Find where the given text appears and provide that cell's center as (X, Y) coordinate. 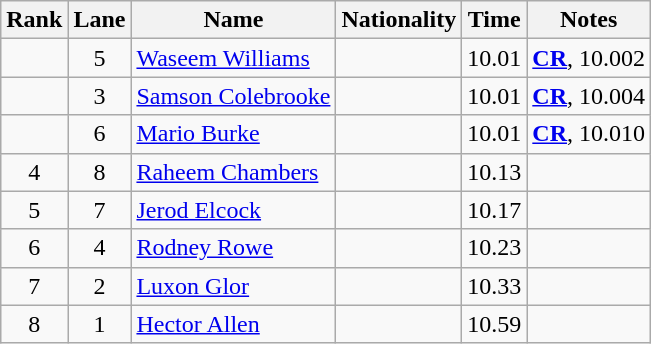
10.59 (494, 324)
Hector Allen (234, 324)
Rodney Rowe (234, 248)
3 (100, 96)
Luxon Glor (234, 286)
1 (100, 324)
CR, 10.004 (589, 96)
2 (100, 286)
Jerod Elcock (234, 210)
Waseem Williams (234, 58)
Mario Burke (234, 134)
Lane (100, 20)
Time (494, 20)
CR, 10.002 (589, 58)
Rank (34, 20)
Raheem Chambers (234, 172)
10.17 (494, 210)
CR, 10.010 (589, 134)
Name (234, 20)
10.13 (494, 172)
Samson Colebrooke (234, 96)
Nationality (399, 20)
10.23 (494, 248)
10.33 (494, 286)
Notes (589, 20)
